Capture the cell that displays the provided text and extract its [X, Y] central coordinate. 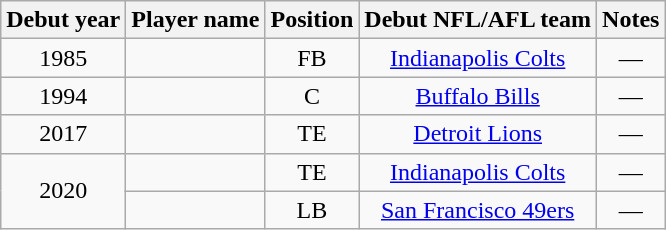
LB [312, 210]
C [312, 96]
Position [312, 20]
Detroit Lions [478, 134]
2020 [64, 191]
Debut NFL/AFL team [478, 20]
Buffalo Bills [478, 96]
2017 [64, 134]
Notes [631, 20]
San Francisco 49ers [478, 210]
FB [312, 58]
Debut year [64, 20]
Player name [196, 20]
1994 [64, 96]
1985 [64, 58]
